Scan for the cell matching the given text and deliver its (X, Y) coordinate at center. 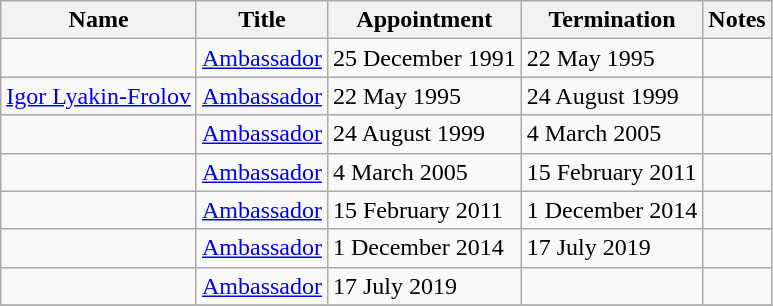
Appointment (424, 20)
Igor Lyakin-Frolov (99, 96)
Termination (612, 20)
Title (262, 20)
25 December 1991 (424, 58)
Notes (737, 20)
Name (99, 20)
